For the text-containing cell, return its midpoint in (X, Y) coordinate format. 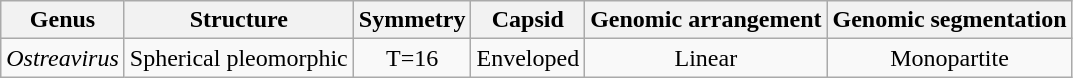
Genomic segmentation (950, 20)
Ostreavirus (63, 58)
Enveloped (528, 58)
Monopartite (950, 58)
Genomic arrangement (706, 20)
Capsid (528, 20)
Genus (63, 20)
Spherical pleomorphic (238, 58)
Structure (238, 20)
Linear (706, 58)
Symmetry (412, 20)
T=16 (412, 58)
